Extract the [X, Y] coordinate from the center of the cell holding the provided text.  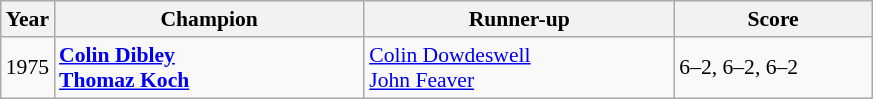
Year [28, 19]
Colin Dibley Thomaz Koch [209, 68]
6–2, 6–2, 6–2 [773, 68]
1975 [28, 68]
Colin Dowdeswell John Feaver [519, 68]
Score [773, 19]
Runner-up [519, 19]
Champion [209, 19]
